Detect which cell encompasses the target text, then output its (X, Y) center coordinate. 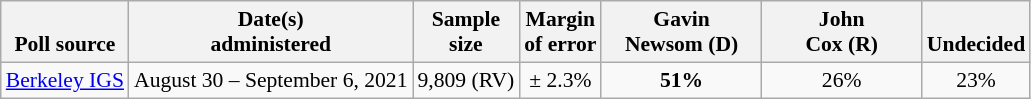
23% (976, 80)
JohnCox (R) (842, 32)
± 2.3% (560, 80)
51% (681, 80)
Berkeley IGS (65, 80)
9,809 (RV) (466, 80)
Marginof error (560, 32)
Undecided (976, 32)
GavinNewsom (D) (681, 32)
26% (842, 80)
Poll source (65, 32)
Date(s)administered (271, 32)
August 30 – September 6, 2021 (271, 80)
Samplesize (466, 32)
